Scan for the cell matching the given text and deliver its (x, y) coordinate at center. 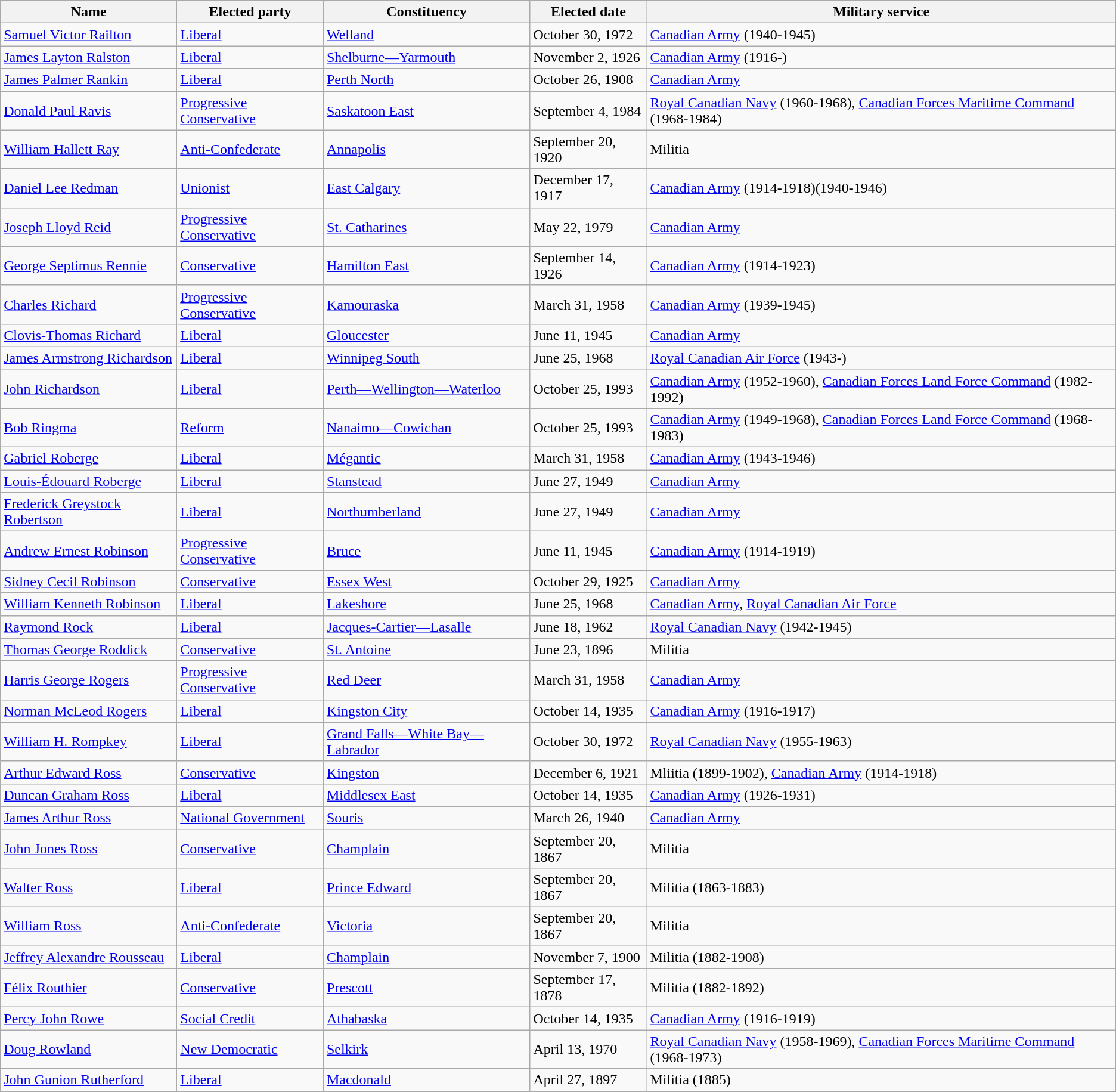
Walter Ross (89, 887)
Saskatoon East (427, 111)
Red Deer (427, 680)
Perth—Wellington—Waterloo (427, 389)
Royal Canadian Air Force (1943-) (881, 358)
Gloucester (427, 335)
Clovis-Thomas Richard (89, 335)
Annapolis (427, 149)
James Armstrong Richardson (89, 358)
Gabriel Roberge (89, 459)
Louis-Édouard Roberge (89, 481)
Canadian Army, Royal Canadian Air Force (881, 604)
Canadian Army (1916-1919) (881, 1019)
Nanaimo—Cowichan (427, 428)
Militia (1882-1892) (881, 988)
Grand Falls—White Bay—Labrador (427, 742)
Duncan Graham Ross (89, 795)
Canadian Army (1916-) (881, 57)
Harris George Rogers (89, 680)
Lakeshore (427, 604)
Canadian Army (1916-1917) (881, 711)
Mliitia (1899-1902), Canadian Army (1914-1918) (881, 772)
Souris (427, 818)
September 14, 1926 (588, 266)
Canadian Army (1926-1931) (881, 795)
October 26, 1908 (588, 80)
Andrew Ernest Robinson (89, 551)
Northumberland (427, 512)
Welland (427, 35)
James Palmer Rankin (89, 80)
Constituency (427, 12)
December 6, 1921 (588, 772)
James Arthur Ross (89, 818)
Canadian Army (1914-1919) (881, 551)
William Hallett Ray (89, 149)
New Democratic (250, 1050)
September 20, 1920 (588, 149)
June 18, 1962 (588, 627)
Kamouraska (427, 304)
St. Antoine (427, 649)
John Gunion Rutherford (89, 1080)
William H. Rompkey (89, 742)
Thomas George Roddick (89, 649)
Hamilton East (427, 266)
Norman McLeod Rogers (89, 711)
Raymond Rock (89, 627)
Canadian Army (1939-1945) (881, 304)
Militia (1863-1883) (881, 887)
Canadian Army (1949-1968), Canadian Forces Land Force Command (1968-1983) (881, 428)
Canadian Army (1943-1946) (881, 459)
William Kenneth Robinson (89, 604)
Charles Richard (89, 304)
Jeffrey Alexandre Rousseau (89, 957)
Jacques-Cartier—Lasalle (427, 627)
November 2, 1926 (588, 57)
Militia (1885) (881, 1080)
May 22, 1979 (588, 227)
Royal Canadian Navy (1958-1969), Canadian Forces Maritime Command (1968-1973) (881, 1050)
John Jones Ross (89, 848)
Mégantic (427, 459)
Unionist (250, 188)
Arthur Edward Ross (89, 772)
National Government (250, 818)
September 4, 1984 (588, 111)
Canadian Army (1914-1918)(1940-1946) (881, 188)
Military service (881, 12)
John Richardson (89, 389)
Prince Edward (427, 887)
Kingston (427, 772)
Elected party (250, 12)
Canadian Army (1952-1960), Canadian Forces Land Force Command (1982-1992) (881, 389)
William Ross (89, 927)
Militia (1882-1908) (881, 957)
Royal Canadian Navy (1942-1945) (881, 627)
St. Catharines (427, 227)
Name (89, 12)
East Calgary (427, 188)
Social Credit (250, 1019)
Joseph Lloyd Reid (89, 227)
Prescott (427, 988)
George Septimus Rennie (89, 266)
Stanstead (427, 481)
Bob Ringma (89, 428)
Reform (250, 428)
December 17, 1917 (588, 188)
Kingston City (427, 711)
Macdonald (427, 1080)
April 27, 1897 (588, 1080)
Perth North (427, 80)
Sidney Cecil Robinson (89, 581)
Selkirk (427, 1050)
Samuel Victor Railton (89, 35)
Percy John Rowe (89, 1019)
Daniel Lee Redman (89, 188)
Victoria (427, 927)
Canadian Army (1914-1923) (881, 266)
Winnipeg South (427, 358)
Frederick Greystock Robertson (89, 512)
March 26, 1940 (588, 818)
Athabaska (427, 1019)
September 17, 1878 (588, 988)
Royal Canadian Navy (1960-1968), Canadian Forces Maritime Command (1968-1984) (881, 111)
April 13, 1970 (588, 1050)
Bruce (427, 551)
Canadian Army (1940-1945) (881, 35)
Donald Paul Ravis (89, 111)
June 23, 1896 (588, 649)
Middlesex East (427, 795)
November 7, 1900 (588, 957)
Shelburne—Yarmouth (427, 57)
Doug Rowland (89, 1050)
October 29, 1925 (588, 581)
Félix Routhier (89, 988)
Essex West (427, 581)
Elected date (588, 12)
James Layton Ralston (89, 57)
Royal Canadian Navy (1955-1963) (881, 742)
